Provide the [X, Y] coordinate of the cell's center where the given text is located.  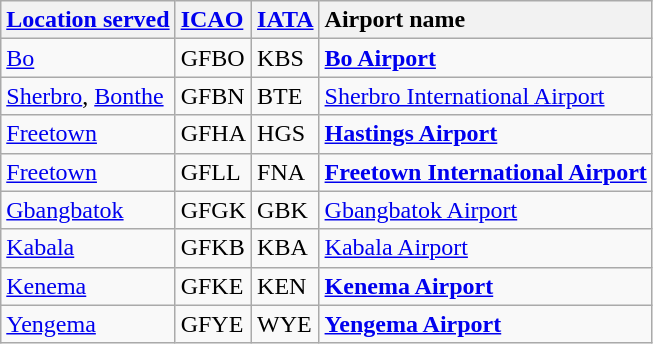
GFBN [213, 96]
Yengema [88, 324]
GFKE [213, 286]
Kenema [88, 286]
Bo [88, 58]
Location served [88, 20]
GFGK [213, 210]
Sherbro, Bonthe [88, 96]
Kabala [88, 248]
KBA [286, 248]
Gbangbatok [88, 210]
Kabala Airport [486, 248]
GFBO [213, 58]
GFLL [213, 172]
Freetown International Airport [486, 172]
Bo Airport [486, 58]
Hastings Airport [486, 134]
BTE [286, 96]
IATA [286, 20]
GFHA [213, 134]
Kenema Airport [486, 286]
KEN [286, 286]
KBS [286, 58]
GBK [286, 210]
FNA [286, 172]
Sherbro International Airport [486, 96]
Gbangbatok Airport [486, 210]
Airport name [486, 20]
WYE [286, 324]
GFYE [213, 324]
HGS [286, 134]
ICAO [213, 20]
GFKB [213, 248]
Yengema Airport [486, 324]
